Scan for the cell matching the given text and deliver its (X, Y) coordinate at center. 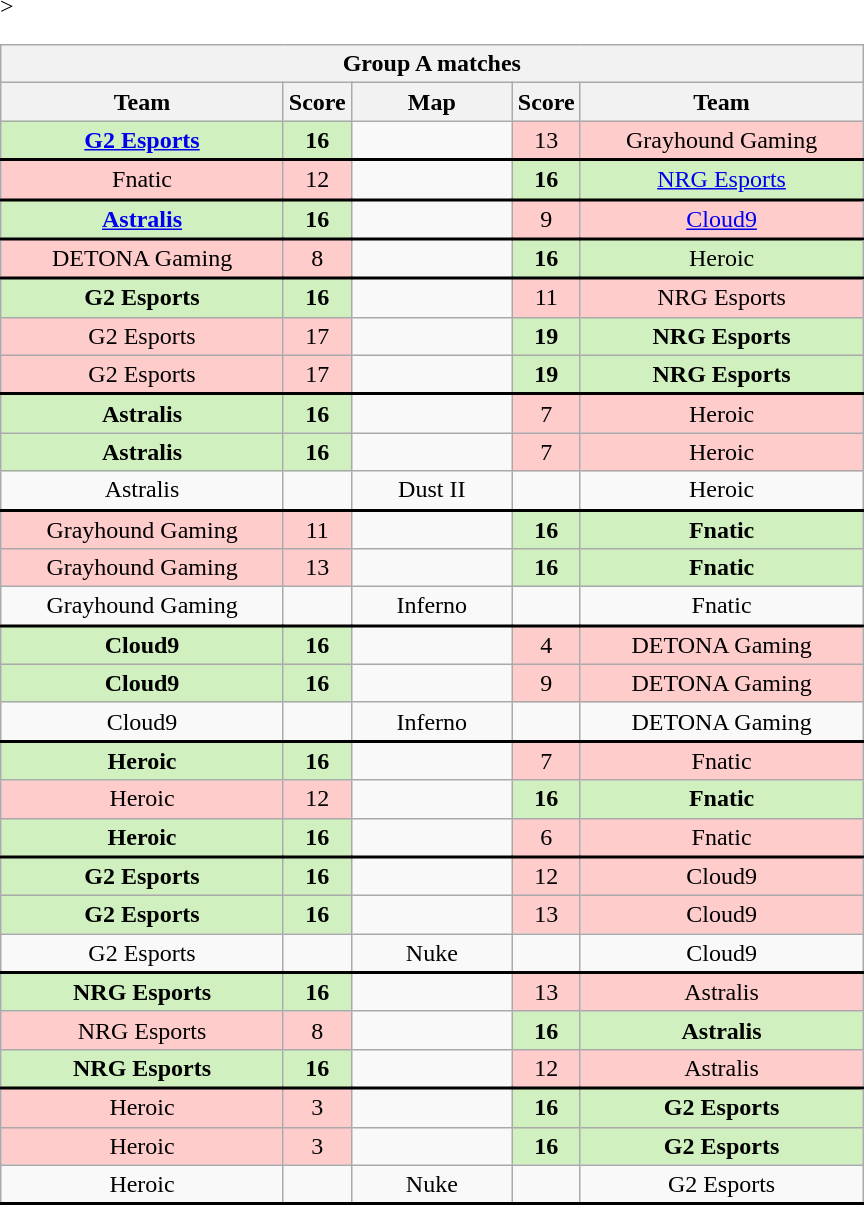
Group A matches (432, 64)
Dust II (432, 490)
Map (432, 102)
4 (546, 644)
6 (546, 838)
